Output the [X, Y] coordinate of the center of the cell containing the given text.  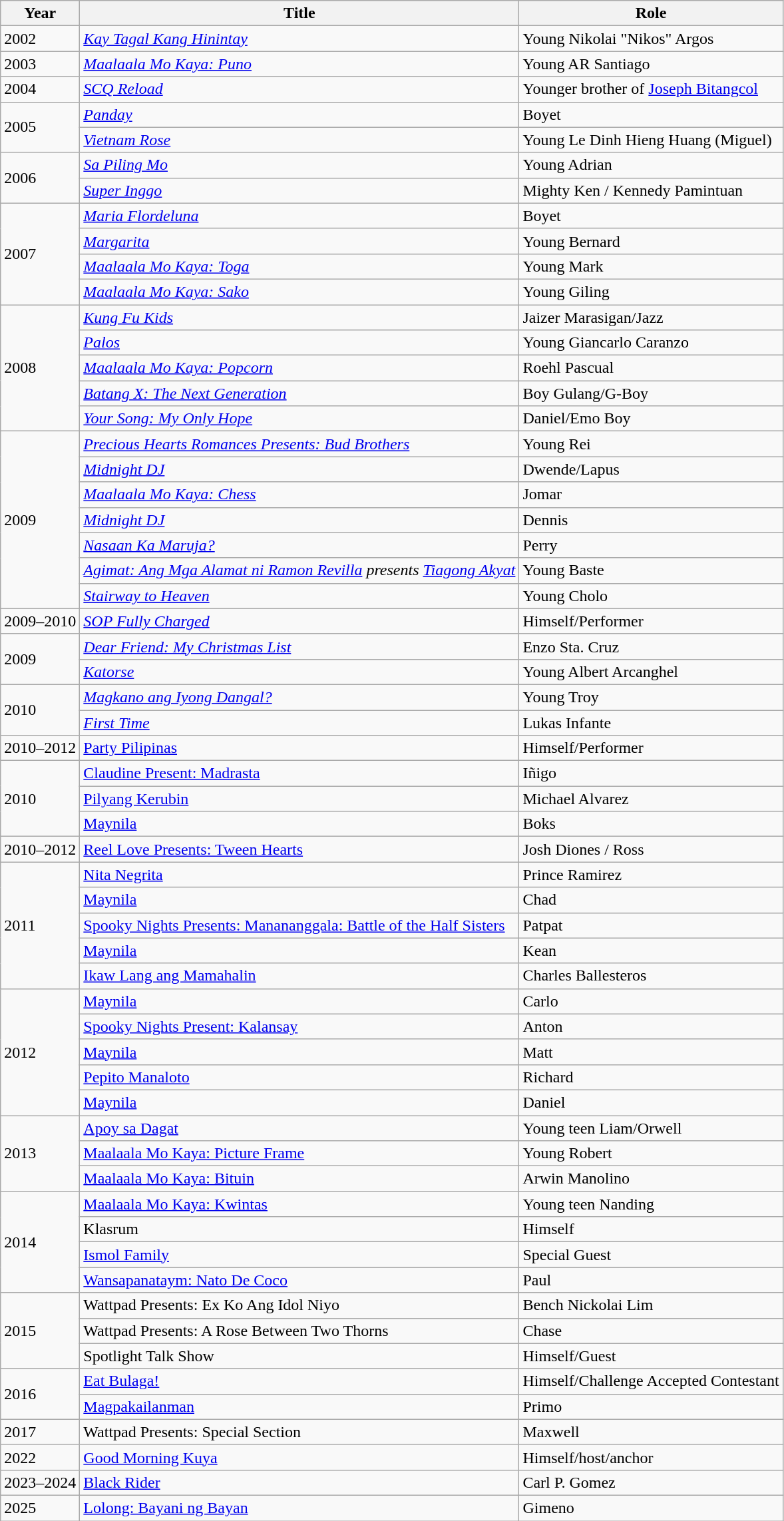
Carl P. Gomez [651, 1482]
Ikaw Lang ang Mamahalin [299, 976]
2023–2024 [40, 1482]
Stairway to Heaven [299, 596]
Maalaala Mo Kaya: Popcorn [299, 368]
Lolong: Bayani ng Bayan [299, 1508]
Jaizer Marasigan/Jazz [651, 318]
Lukas Infante [651, 722]
2002 [40, 39]
Chase [651, 1331]
Batang X: The Next Generation [299, 393]
2013 [40, 1154]
Wansapanataym: Nato De Coco [299, 1280]
Young Troy [651, 697]
Young Nikolai "Nikos" Argos [651, 39]
Carlo [651, 1001]
Daniel [651, 1102]
Your Song: My Only Hope [299, 419]
Klasrum [299, 1229]
Bench Nickolai Lim [651, 1305]
Margarita [299, 241]
Agimat: Ang Mga Alamat ni Ramon Revilla presents Tiagong Akyat [299, 570]
Pepito Manaloto [299, 1077]
Spotlight Talk Show [299, 1356]
Maalaala Mo Kaya: Kwintas [299, 1204]
Daniel/Emo Boy [651, 419]
Jomar [651, 495]
SCQ Reload [299, 89]
2014 [40, 1242]
2015 [40, 1331]
Arwin Manolino [651, 1179]
Young AR Santiago [651, 64]
Patpat [651, 925]
Young Baste [651, 570]
Wattpad Presents: Ex Ko Ang Idol Niyo [299, 1305]
Wattpad Presents: A Rose Between Two Thorns [299, 1331]
Wattpad Presents: Special Section [299, 1432]
Maalaala Mo Kaya: Puno [299, 64]
2003 [40, 64]
Young teen Nanding [651, 1204]
Young teen Liam/Orwell [651, 1128]
Maalaala Mo Kaya: Bituin [299, 1179]
Young Cholo [651, 596]
2004 [40, 89]
Young Le Dinh Hieng Huang (Miguel) [651, 140]
2012 [40, 1052]
First Time [299, 722]
Precious Hearts Romances Presents: Bud Brothers [299, 444]
Perry [651, 545]
Young Giancarlo Caranzo [651, 343]
Young Albert Arcanghel [651, 672]
Prince Ramirez [651, 875]
Vietnam Rose [299, 140]
Reel Love Presents: Tween Hearts [299, 849]
2005 [40, 127]
Spooky Nights Present: Kalansay [299, 1026]
Title [299, 13]
Ismol Family [299, 1255]
2016 [40, 1394]
Good Morning Kuya [299, 1457]
2022 [40, 1457]
2008 [40, 368]
Himself/Guest [651, 1356]
Katorse [299, 672]
Himself/Challenge Accepted Contestant [651, 1381]
Dennis [651, 520]
Michael Alvarez [651, 799]
Pilyang Kerubin [299, 799]
Kay Tagal Kang Hinintay [299, 39]
Chad [651, 900]
SOP Fully Charged [299, 621]
Maalaala Mo Kaya: Chess [299, 495]
Iñigo [651, 773]
Himself/host/anchor [651, 1457]
Anton [651, 1026]
Year [40, 13]
Magpakailanman [299, 1407]
Young Robert [651, 1154]
Kean [651, 951]
Primo [651, 1407]
Young Giling [651, 292]
Claudine Present: Madrasta [299, 773]
Young Rei [651, 444]
Matt [651, 1052]
Paul [651, 1280]
Roehl Pascual [651, 368]
Young Adrian [651, 165]
Maria Flordeluna [299, 216]
Special Guest [651, 1255]
Young Bernard [651, 241]
Maalaala Mo Kaya: Picture Frame [299, 1154]
Maalaala Mo Kaya: Sako [299, 292]
Magkano ang Iyong Dangal? [299, 697]
Role [651, 13]
Dear Friend: My Christmas List [299, 646]
Boy Gulang/G-Boy [651, 393]
Charles Ballesteros [651, 976]
Spooky Nights Presents: Manananggala: Battle of the Half Sisters [299, 925]
2011 [40, 925]
Kung Fu Kids [299, 318]
Palos [299, 343]
2009–2010 [40, 621]
Dwende/Lapus [651, 469]
Mighty Ken / Kennedy Pamintuan [651, 190]
Boks [651, 824]
Gimeno [651, 1508]
Younger brother of Joseph Bitangcol [651, 89]
Nita Negrita [299, 875]
Himself [651, 1229]
Eat Bulaga! [299, 1381]
Josh Diones / Ross [651, 849]
Nasaan Ka Maruja? [299, 545]
Maxwell [651, 1432]
Young Mark [651, 266]
Maalaala Mo Kaya: Toga [299, 266]
2017 [40, 1432]
Black Rider [299, 1482]
Party Pilipinas [299, 748]
Apoy sa Dagat [299, 1128]
Enzo Sta. Cruz [651, 646]
Super Inggo [299, 190]
Sa Piling Mo [299, 165]
Panday [299, 114]
Richard [651, 1077]
2025 [40, 1508]
2006 [40, 178]
2007 [40, 254]
